Search for the cell housing the specified text and yield its [X, Y] center coordinate. 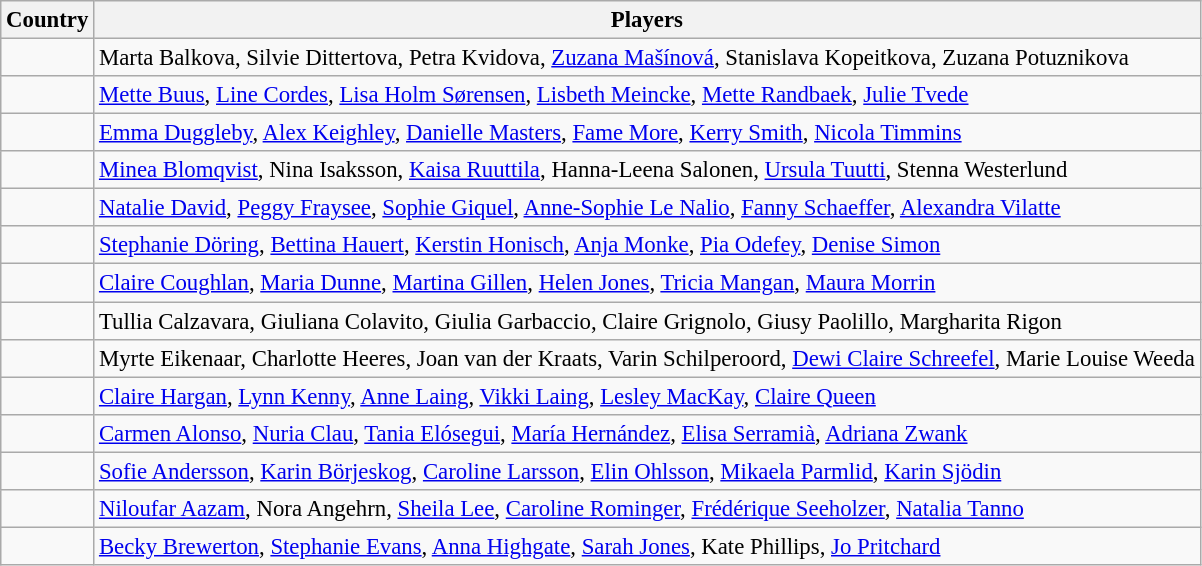
Country [48, 20]
Emma Duggleby, Alex Keighley, Danielle Masters, Fame More, Kerry Smith, Nicola Timmins [647, 133]
Myrte Eikenaar, Charlotte Heeres, Joan van der Kraats, Varin Schilperoord, Dewi Claire Schreefel, Marie Louise Weeda [647, 358]
Claire Coughlan, Maria Dunne, Martina Gillen, Helen Jones, Tricia Mangan, Maura Morrin [647, 283]
Mette Buus, Line Cordes, Lisa Holm Sørensen, Lisbeth Meincke, Mette Randbaek, Julie Tvede [647, 95]
Marta Balkova, Silvie Dittertova, Petra Kvidova, Zuzana Mašínová, Stanislava Kopeitkova, Zuzana Potuznikova [647, 58]
Tullia Calzavara, Giuliana Colavito, Giulia Garbaccio, Claire Grignolo, Giusy Paolillo, Margharita Rigon [647, 321]
Claire Hargan, Lynn Kenny, Anne Laing, Vikki Laing, Lesley MacKay, Claire Queen [647, 396]
Players [647, 20]
Niloufar Aazam, Nora Angehrn, Sheila Lee, Caroline Rominger, Frédérique Seeholzer, Natalia Tanno [647, 509]
Stephanie Döring, Bettina Hauert, Kerstin Honisch, Anja Monke, Pia Odefey, Denise Simon [647, 245]
Minea Blomqvist, Nina Isaksson, Kaisa Ruuttila, Hanna-Leena Salonen, Ursula Tuutti, Stenna Westerlund [647, 170]
Sofie Andersson, Karin Börjeskog, Caroline Larsson, Elin Ohlsson, Mikaela Parmlid, Karin Sjödin [647, 471]
Carmen Alonso, Nuria Clau, Tania Elósegui, María Hernández, Elisa Serramià, Adriana Zwank [647, 433]
Becky Brewerton, Stephanie Evans, Anna Highgate, Sarah Jones, Kate Phillips, Jo Pritchard [647, 546]
Natalie David, Peggy Fraysee, Sophie Giquel, Anne-Sophie Le Nalio, Fanny Schaeffer, Alexandra Vilatte [647, 208]
